From the cell containing the given text, extract its center point as [x, y] coordinate. 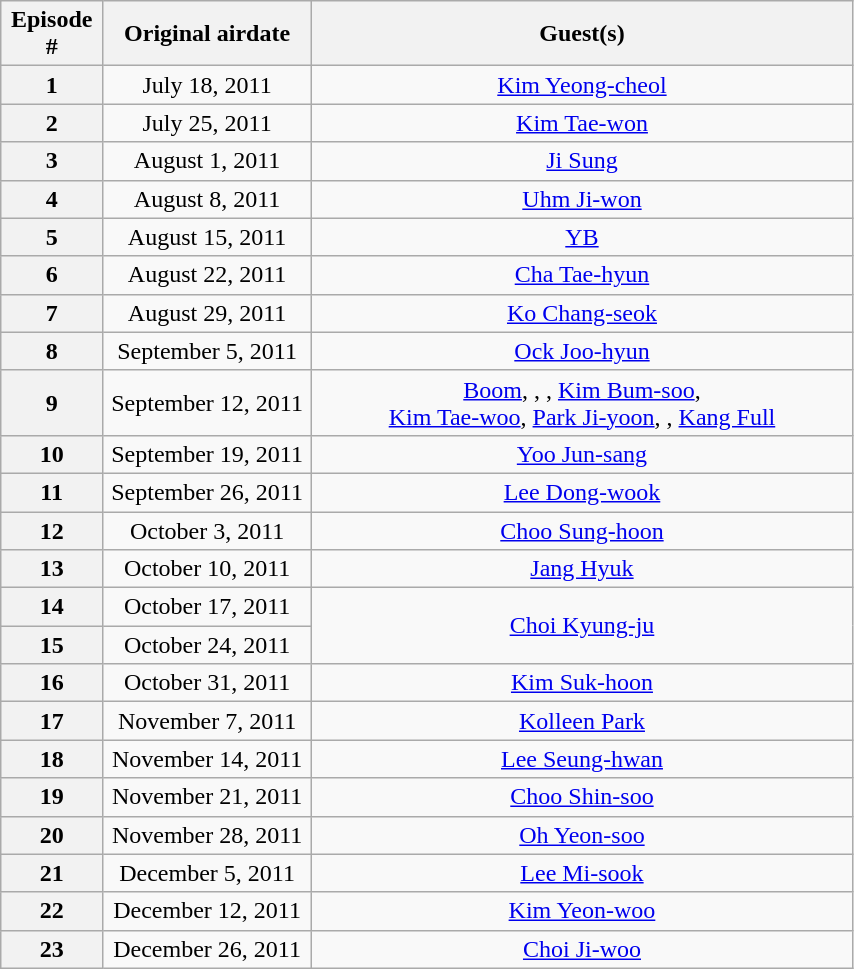
Kim Yeon-woo [582, 911]
Lee Dong-wook [582, 492]
October 31, 2011 [208, 683]
6 [52, 275]
Lee Mi-sook [582, 873]
Ko Chang-seok [582, 313]
August 22, 2011 [208, 275]
Choi Kyung-ju [582, 626]
July 25, 2011 [208, 123]
5 [52, 237]
8 [52, 351]
9 [52, 402]
September 19, 2011 [208, 454]
14 [52, 607]
18 [52, 759]
Yoo Jun-sang [582, 454]
November 21, 2011 [208, 797]
Lee Seung-hwan [582, 759]
3 [52, 161]
Original airdate [208, 34]
YB [582, 237]
September 5, 2011 [208, 351]
September 12, 2011 [208, 402]
October 3, 2011 [208, 531]
Choi Ji-woo [582, 949]
12 [52, 531]
August 15, 2011 [208, 237]
August 1, 2011 [208, 161]
23 [52, 949]
21 [52, 873]
December 5, 2011 [208, 873]
15 [52, 645]
November 7, 2011 [208, 721]
October 17, 2011 [208, 607]
16 [52, 683]
20 [52, 835]
July 18, 2011 [208, 85]
1 [52, 85]
Ji Sung [582, 161]
Boom, , , Kim Bum-soo,Kim Tae-woo, Park Ji-yoon, , Kang Full [582, 402]
October 10, 2011 [208, 569]
August 29, 2011 [208, 313]
11 [52, 492]
4 [52, 199]
Cha Tae-hyun [582, 275]
Choo Sung-hoon [582, 531]
December 12, 2011 [208, 911]
Ock Joo-hyun [582, 351]
Oh Yeon-soo [582, 835]
Kim Yeong-cheol [582, 85]
Kim Suk-hoon [582, 683]
13 [52, 569]
August 8, 2011 [208, 199]
Choo Shin-soo [582, 797]
Episode # [52, 34]
17 [52, 721]
Jang Hyuk [582, 569]
Kolleen Park [582, 721]
Kim Tae-won [582, 123]
7 [52, 313]
Uhm Ji-won [582, 199]
Guest(s) [582, 34]
September 26, 2011 [208, 492]
November 28, 2011 [208, 835]
22 [52, 911]
10 [52, 454]
2 [52, 123]
November 14, 2011 [208, 759]
19 [52, 797]
October 24, 2011 [208, 645]
December 26, 2011 [208, 949]
